For the text-containing cell, return its midpoint in [x, y] coordinate format. 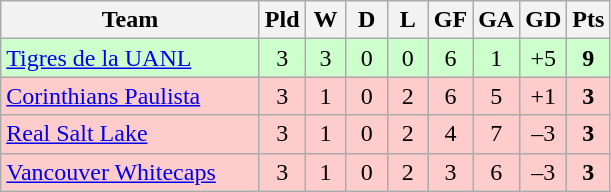
4 [450, 134]
Tigres de la UANL [130, 58]
Pld [282, 20]
Real Salt Lake [130, 134]
L [408, 20]
7 [496, 134]
D [366, 20]
GF [450, 20]
W [326, 20]
Vancouver Whitecaps [130, 172]
5 [496, 96]
+1 [544, 96]
Pts [588, 20]
Corinthians Paulista [130, 96]
GD [544, 20]
GA [496, 20]
9 [588, 58]
+5 [544, 58]
Team [130, 20]
